Detect which cell encompasses the target text, then output its [X, Y] center coordinate. 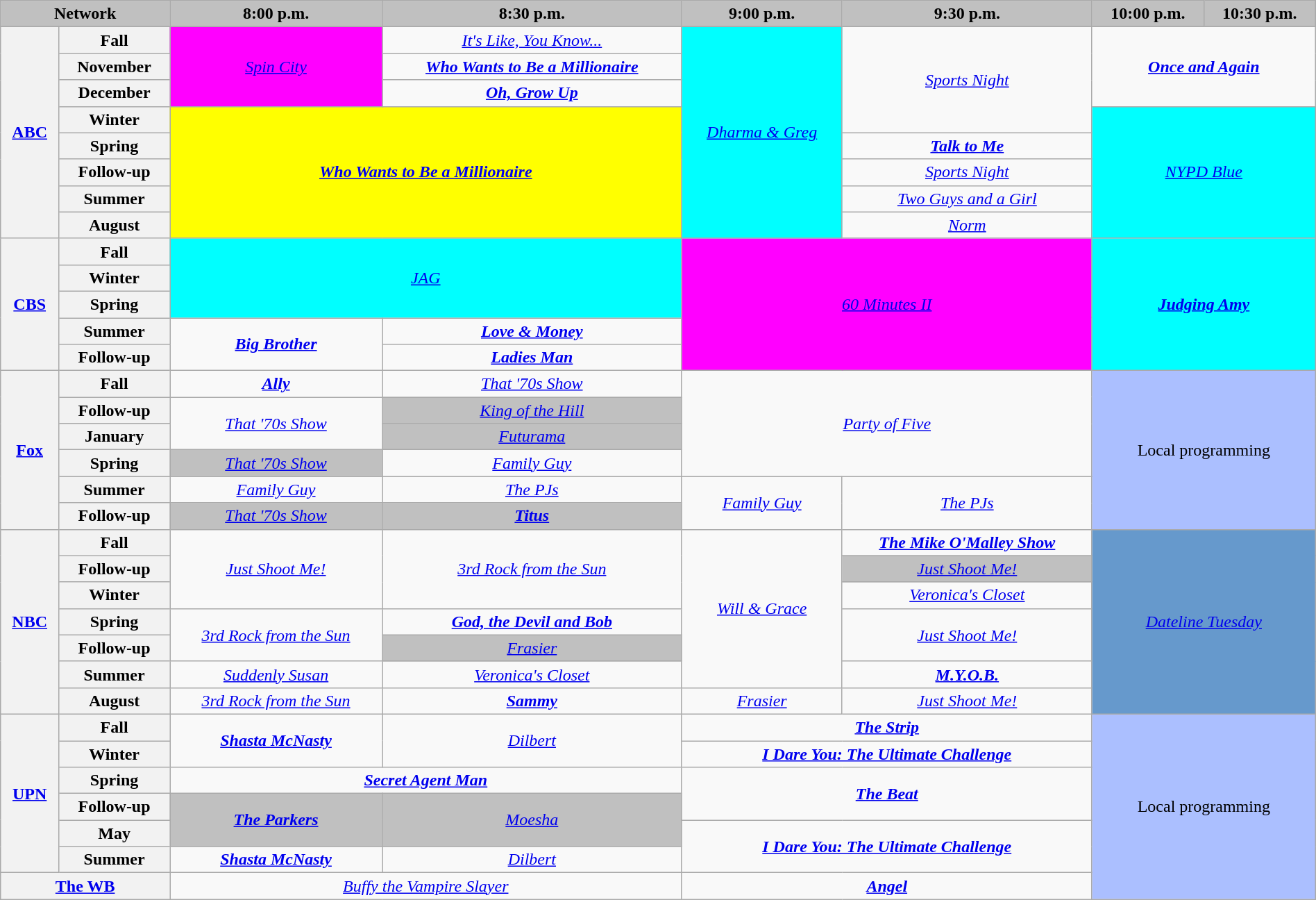
9:30 p.m. [967, 14]
Talk to Me [967, 146]
NBC [30, 622]
The Beat [887, 794]
Titus [532, 516]
Futurama [532, 437]
May [115, 833]
CBS [30, 304]
Ladies Man [532, 358]
Ally [276, 384]
JAG [426, 278]
Suddenly Susan [276, 674]
The WB [85, 886]
Oh, Grow Up [532, 93]
Two Guys and a Girl [967, 199]
Will & Grace [762, 608]
Secret Agent Man [426, 781]
60 Minutes II [887, 304]
God, the Devil and Bob [532, 622]
NYPD Blue [1204, 172]
Buffy the Vampire Slayer [426, 886]
Love & Money [532, 331]
Norm [967, 225]
The Parkers [276, 820]
10:30 p.m. [1259, 14]
Big Brother [276, 344]
Once and Again [1204, 67]
Judging Amy [1204, 304]
M.Y.O.B. [967, 674]
December [115, 93]
November [115, 67]
The Mike O'Malley Show [967, 542]
10:00 p.m. [1148, 14]
Moesha [532, 820]
Dharma & Greg [762, 133]
ABC [30, 133]
8:00 p.m. [276, 14]
Sammy [532, 701]
King of the Hill [532, 410]
January [115, 437]
Spin City [276, 67]
UPN [30, 793]
The Strip [887, 727]
9:00 p.m. [762, 14]
Angel [887, 886]
Network [85, 14]
Dateline Tuesday [1204, 622]
It's Like, You Know... [532, 40]
Party of Five [887, 424]
Fox [30, 450]
8:30 p.m. [532, 14]
